Extract the (X, Y) coordinate from the center of the cell holding the provided text.  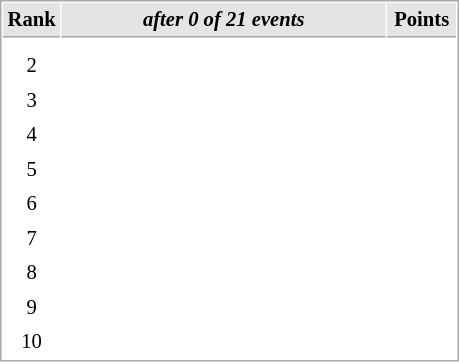
Points (422, 20)
8 (32, 272)
after 0 of 21 events (224, 20)
9 (32, 308)
Rank (32, 20)
5 (32, 170)
4 (32, 134)
10 (32, 342)
6 (32, 204)
2 (32, 66)
3 (32, 100)
7 (32, 238)
